For the text-containing cell, return its midpoint in [x, y] coordinate format. 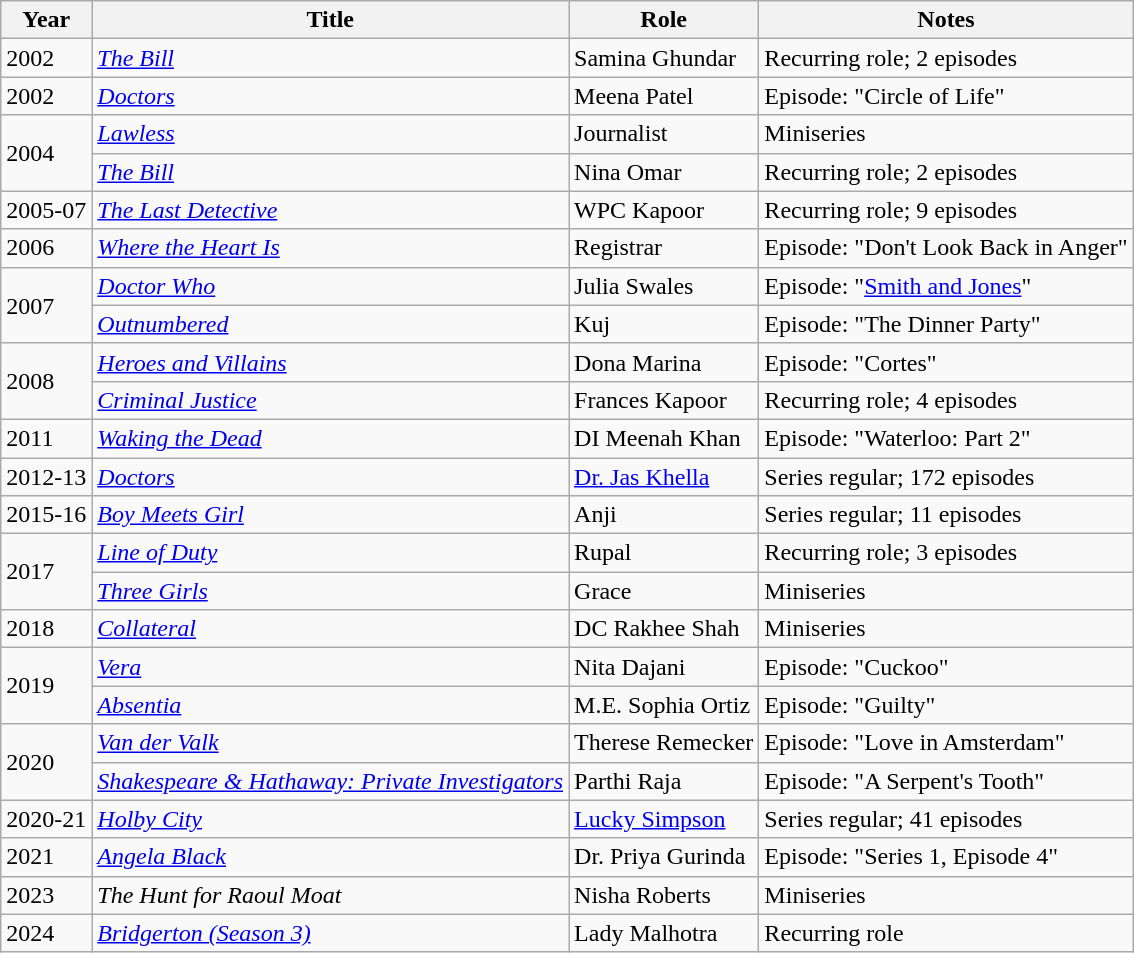
Recurring role [946, 933]
Series regular; 11 episodes [946, 515]
Series regular; 41 episodes [946, 819]
Rupal [664, 553]
Grace [664, 591]
Episode: "Cortes" [946, 362]
Samina Ghundar [664, 58]
Frances Kapoor [664, 400]
Absentia [330, 705]
2017 [46, 572]
2024 [46, 933]
Dr. Priya Gurinda [664, 857]
Julia Swales [664, 286]
Dona Marina [664, 362]
Heroes and Villains [330, 362]
Outnumbered [330, 324]
Episode: "Love in Amsterdam" [946, 743]
Boy Meets Girl [330, 515]
Recurring role; 4 episodes [946, 400]
Journalist [664, 134]
Shakespeare & Hathaway: Private Investigators [330, 781]
Episode: "Series 1, Episode 4" [946, 857]
Parthi Raja [664, 781]
2018 [46, 629]
Episode: "Circle of Life" [946, 96]
Registrar [664, 248]
Where the Heart Is [330, 248]
Episode: "Don't Look Back in Anger" [946, 248]
2011 [46, 438]
Line of Duty [330, 553]
Therese Remecker [664, 743]
2005-07 [46, 210]
Episode: "Waterloo: Part 2" [946, 438]
Angela Black [330, 857]
Role [664, 20]
Nisha Roberts [664, 895]
Holby City [330, 819]
Three Girls [330, 591]
2023 [46, 895]
Waking the Dead [330, 438]
Kuj [664, 324]
DI Meenah Khan [664, 438]
2007 [46, 305]
2020 [46, 762]
2020-21 [46, 819]
Title [330, 20]
The Last Detective [330, 210]
2004 [46, 153]
2012-13 [46, 477]
2006 [46, 248]
Doctor Who [330, 286]
Lawless [330, 134]
2015-16 [46, 515]
Year [46, 20]
Lady Malhotra [664, 933]
Criminal Justice [330, 400]
Vera [330, 667]
2008 [46, 381]
Episode: "Guilty" [946, 705]
Recurring role; 9 episodes [946, 210]
Series regular; 172 episodes [946, 477]
Lucky Simpson [664, 819]
M.E. Sophia Ortiz [664, 705]
Nina Omar [664, 172]
Episode: "The Dinner Party" [946, 324]
Notes [946, 20]
Bridgerton (Season 3) [330, 933]
The Hunt for Raoul Moat [330, 895]
Episode: "A Serpent's Tooth" [946, 781]
Dr. Jas Khella [664, 477]
2021 [46, 857]
DC Rakhee Shah [664, 629]
2019 [46, 686]
Collateral [330, 629]
Recurring role; 3 episodes [946, 553]
WPC Kapoor [664, 210]
Nita Dajani [664, 667]
Episode: "Smith and Jones" [946, 286]
Meena Patel [664, 96]
Anji [664, 515]
Van der Valk [330, 743]
Episode: "Cuckoo" [946, 667]
